Search for the cell housing the specified text and yield its (X, Y) center coordinate. 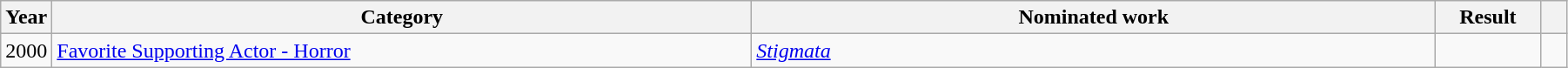
Result (1488, 17)
Nominated work (1094, 17)
Year (26, 17)
Stigmata (1094, 51)
Favorite Supporting Actor - Horror (402, 51)
2000 (26, 51)
Category (402, 17)
